Capture the cell that displays the provided text and extract its (X, Y) central coordinate. 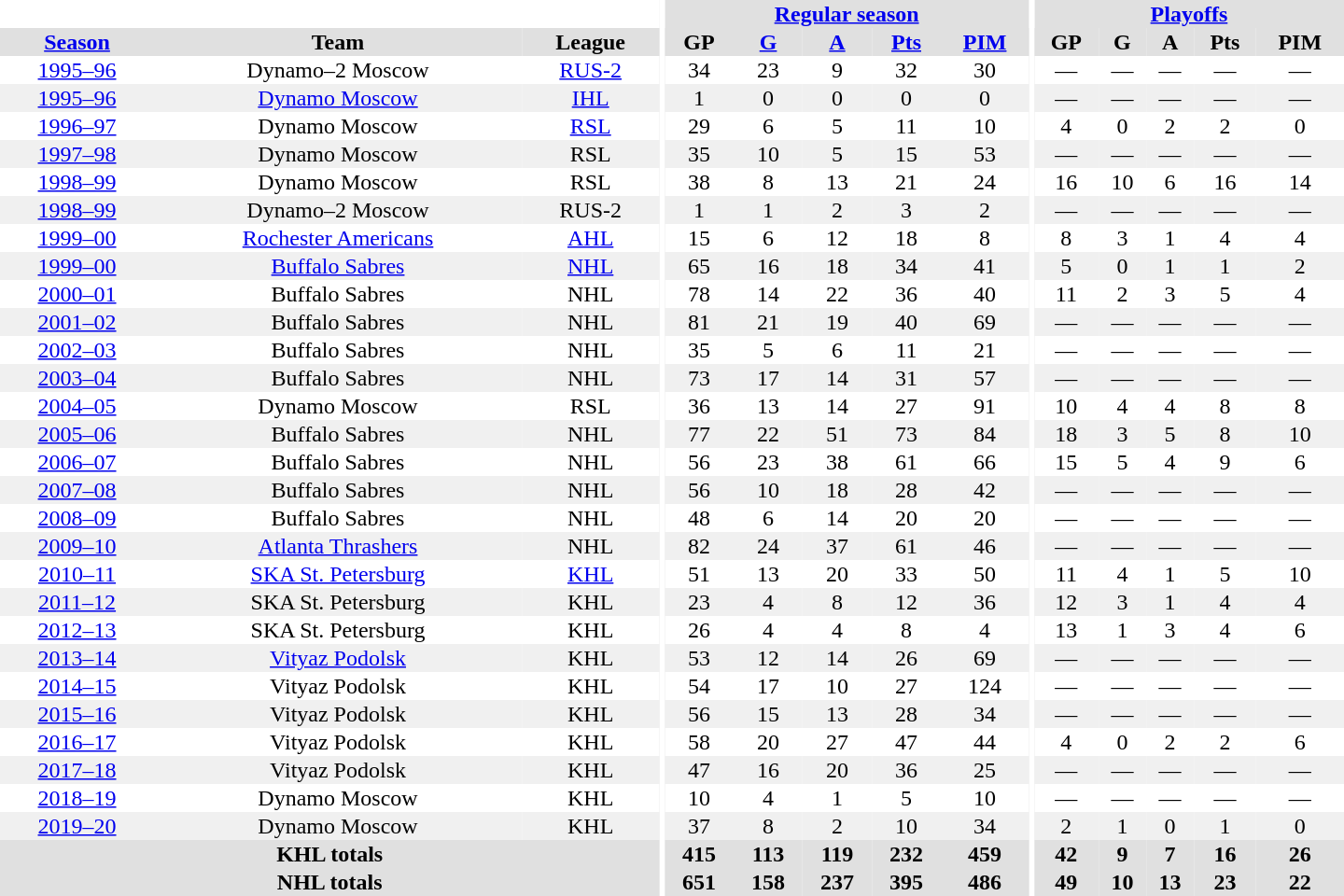
29 (699, 126)
2004–05 (77, 406)
77 (699, 434)
82 (699, 546)
49 (1066, 882)
2008–09 (77, 518)
486 (985, 882)
2013–14 (77, 658)
2005–06 (77, 434)
2003–04 (77, 378)
2012–13 (77, 630)
2000–01 (77, 294)
41 (985, 266)
50 (985, 574)
48 (699, 518)
2019–20 (77, 826)
113 (768, 854)
AHL (590, 238)
19 (837, 322)
651 (699, 882)
2017–18 (77, 770)
46 (985, 546)
30 (985, 70)
237 (837, 882)
2010–11 (77, 574)
25 (985, 770)
57 (985, 378)
2015–16 (77, 714)
Rochester Americans (338, 238)
65 (699, 266)
58 (699, 742)
7 (1170, 854)
NHL totals (329, 882)
Regular season (847, 14)
66 (985, 462)
Team (338, 42)
395 (906, 882)
31 (906, 378)
KHL totals (329, 854)
1996–97 (77, 126)
2016–17 (77, 742)
Season (77, 42)
158 (768, 882)
2001–02 (77, 322)
459 (985, 854)
33 (906, 574)
415 (699, 854)
Atlanta Thrashers (338, 546)
2009–10 (77, 546)
32 (906, 70)
2011–12 (77, 602)
League (590, 42)
2006–07 (77, 462)
119 (837, 854)
2007–08 (77, 490)
2018–19 (77, 798)
1997–98 (77, 154)
91 (985, 406)
Playoffs (1189, 14)
2002–03 (77, 350)
44 (985, 742)
232 (906, 854)
IHL (590, 98)
81 (699, 322)
84 (985, 434)
78 (699, 294)
54 (699, 686)
2014–15 (77, 686)
124 (985, 686)
